Extract the (x, y) coordinate from the center of the cell holding the provided text.  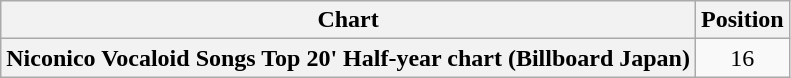
16 (742, 58)
Niconico Vocaloid Songs Top 20' Half-year chart (Billboard Japan) (348, 58)
Position (742, 20)
Chart (348, 20)
